From the cell containing the given text, extract its center point as (x, y) coordinate. 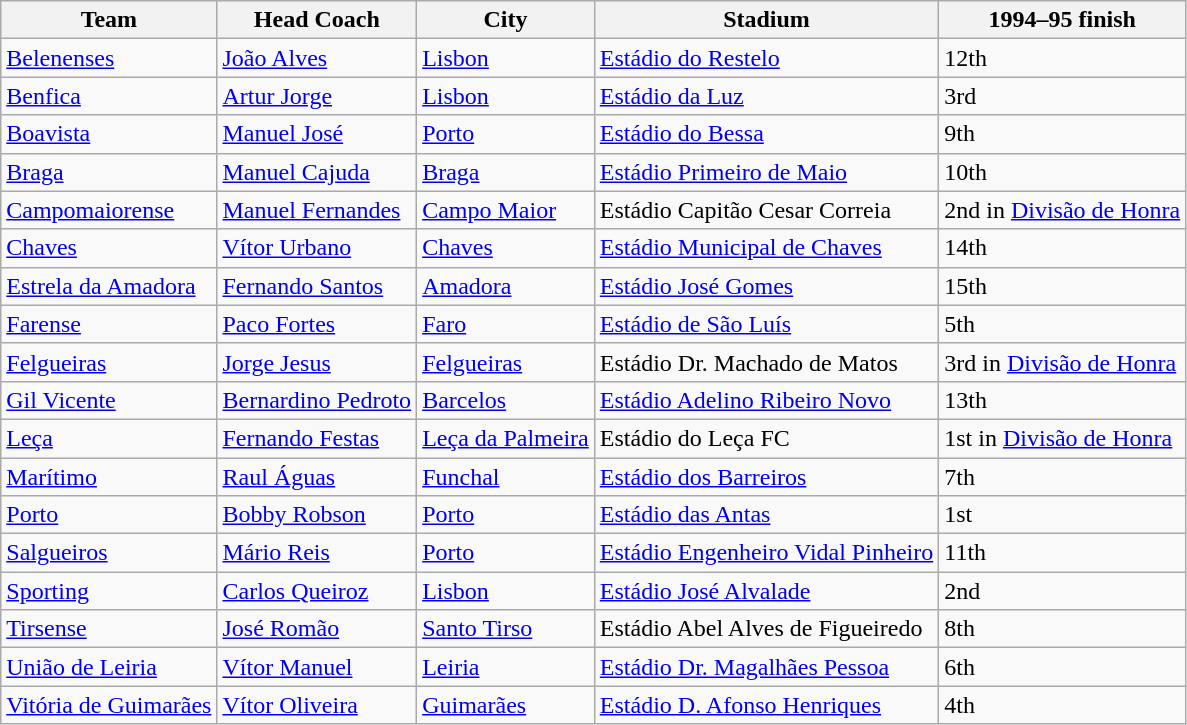
8th (1062, 629)
1st (1062, 515)
Belenenses (109, 58)
Estádio José Alvalade (766, 591)
3rd in Divisão de Honra (1062, 362)
12th (1062, 58)
Jorge Jesus (317, 362)
1st in Divisão de Honra (1062, 438)
Estádio Dr. Magalhães Pessoa (766, 667)
5th (1062, 324)
7th (1062, 477)
Tirsense (109, 629)
Bobby Robson (317, 515)
2nd in Divisão de Honra (1062, 210)
Marítimo (109, 477)
Manuel Cajuda (317, 172)
Estádio Municipal de Chaves (766, 248)
Estrela da Amadora (109, 286)
Gil Vicente (109, 400)
Paco Fortes (317, 324)
Sporting (109, 591)
Mário Reis (317, 553)
José Romão (317, 629)
Estádio Engenheiro Vidal Pinheiro (766, 553)
União de Leiria (109, 667)
Fernando Festas (317, 438)
Team (109, 20)
Estádio Abel Alves de Figueiredo (766, 629)
Boavista (109, 134)
Campomaiorense (109, 210)
15th (1062, 286)
Campo Maior (506, 210)
Estádio de São Luís (766, 324)
Estádio Capitão Cesar Correia (766, 210)
Estádio do Leça FC (766, 438)
Estádio Primeiro de Maio (766, 172)
3rd (1062, 96)
Vítor Urbano (317, 248)
Head Coach (317, 20)
Estádio do Restelo (766, 58)
Manuel Fernandes (317, 210)
14th (1062, 248)
Estádio Dr. Machado de Matos (766, 362)
Amadora (506, 286)
10th (1062, 172)
Salgueiros (109, 553)
Leça (109, 438)
Santo Tirso (506, 629)
Vítor Oliveira (317, 705)
Raul Águas (317, 477)
Estádio das Antas (766, 515)
Estádio Adelino Ribeiro Novo (766, 400)
Stadium (766, 20)
9th (1062, 134)
Farense (109, 324)
Benfica (109, 96)
Carlos Queiroz (317, 591)
Bernardino Pedroto (317, 400)
Leiria (506, 667)
Estádio da Luz (766, 96)
Estádio José Gomes (766, 286)
Vítor Manuel (317, 667)
13th (1062, 400)
Faro (506, 324)
6th (1062, 667)
Manuel José (317, 134)
João Alves (317, 58)
Vitória de Guimarães (109, 705)
1994–95 finish (1062, 20)
Estádio dos Barreiros (766, 477)
Estádio D. Afonso Henriques (766, 705)
11th (1062, 553)
Estádio do Bessa (766, 134)
Artur Jorge (317, 96)
4th (1062, 705)
Barcelos (506, 400)
Leça da Palmeira (506, 438)
City (506, 20)
Fernando Santos (317, 286)
Guimarães (506, 705)
Funchal (506, 477)
2nd (1062, 591)
